Output the (x, y) coordinate of the center of the cell containing the given text.  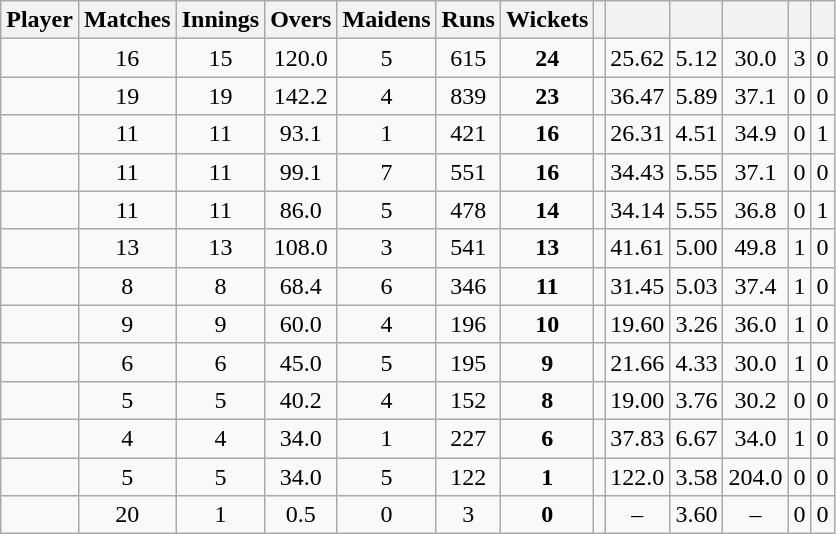
4.33 (696, 362)
615 (468, 58)
37.83 (638, 438)
195 (468, 362)
346 (468, 286)
99.1 (301, 172)
152 (468, 400)
36.8 (756, 210)
20 (127, 515)
7 (386, 172)
541 (468, 248)
3.58 (696, 477)
120.0 (301, 58)
839 (468, 96)
93.1 (301, 134)
31.45 (638, 286)
Matches (127, 20)
5.03 (696, 286)
19.60 (638, 324)
5.12 (696, 58)
0.5 (301, 515)
60.0 (301, 324)
5.00 (696, 248)
3.60 (696, 515)
15 (220, 58)
14 (546, 210)
142.2 (301, 96)
34.9 (756, 134)
5.89 (696, 96)
478 (468, 210)
6.67 (696, 438)
23 (546, 96)
421 (468, 134)
49.8 (756, 248)
37.4 (756, 286)
196 (468, 324)
34.43 (638, 172)
Innings (220, 20)
30.2 (756, 400)
24 (546, 58)
86.0 (301, 210)
551 (468, 172)
10 (546, 324)
Wickets (546, 20)
36.0 (756, 324)
Overs (301, 20)
34.14 (638, 210)
21.66 (638, 362)
Player (40, 20)
122 (468, 477)
4.51 (696, 134)
68.4 (301, 286)
122.0 (638, 477)
45.0 (301, 362)
Maidens (386, 20)
36.47 (638, 96)
40.2 (301, 400)
19.00 (638, 400)
3.26 (696, 324)
Runs (468, 20)
108.0 (301, 248)
204.0 (756, 477)
25.62 (638, 58)
227 (468, 438)
26.31 (638, 134)
41.61 (638, 248)
3.76 (696, 400)
